Scan for the cell matching the given text and deliver its [x, y] coordinate at center. 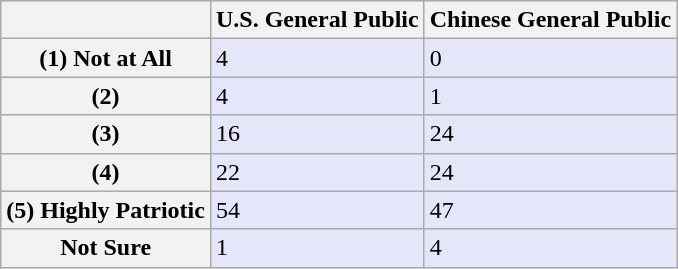
54 [317, 210]
0 [550, 58]
(4) [106, 172]
22 [317, 172]
47 [550, 210]
U.S. General Public [317, 20]
(5) Highly Patriotic [106, 210]
(1) Not at All [106, 58]
(3) [106, 134]
(2) [106, 96]
16 [317, 134]
Not Sure [106, 248]
Chinese General Public [550, 20]
